Scan for the cell matching the given text and deliver its [X, Y] coordinate at center. 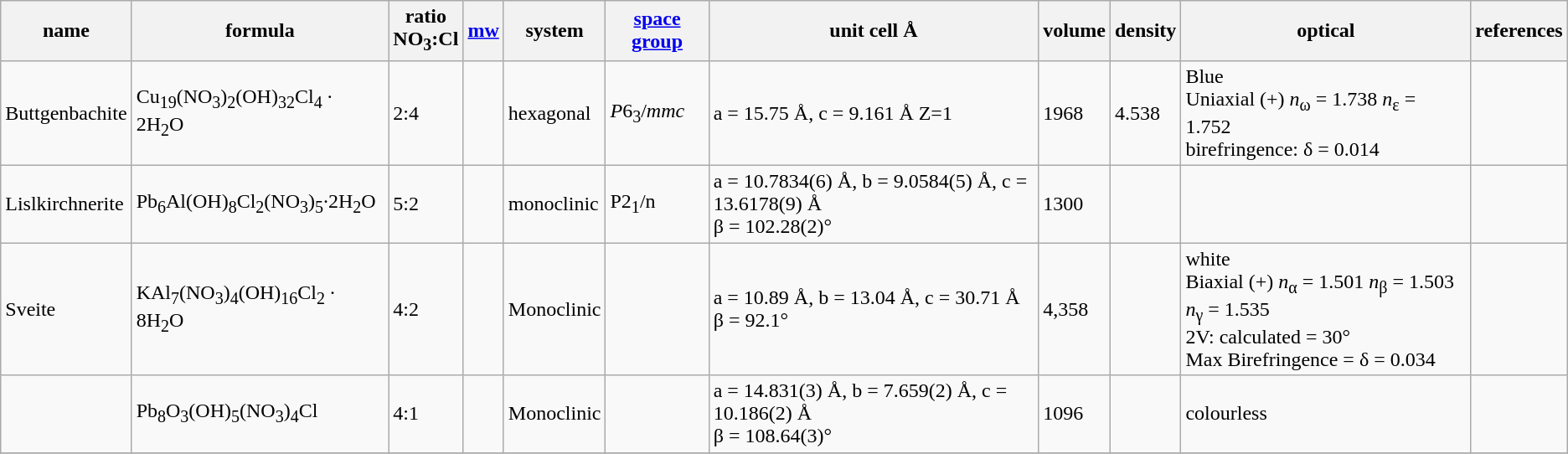
5:2 [426, 204]
ratioNO3:Cl [426, 30]
monoclinic [554, 204]
unit cell Å [874, 30]
system [554, 30]
Cu19(NO3)2(OH)32Cl4 · 2H2O [260, 112]
hexagonal [554, 112]
P21/n [657, 204]
Sveite [66, 310]
4,358 [1075, 310]
4:1 [426, 414]
a = 10.7834(6) Å, b = 9.0584(5) Å, c = 13.6178(9) Åβ = 102.28(2)° [874, 204]
mw [483, 30]
4.538 [1145, 112]
colourless [1326, 414]
formula [260, 30]
Pb6Al(OH)8Cl2(NO3)5·2H2O [260, 204]
optical [1326, 30]
name [66, 30]
4:2 [426, 310]
1096 [1075, 414]
volume [1075, 30]
2:4 [426, 112]
a = 14.831(3) Å, b = 7.659(2) Å, c = 10.186(2) Åβ = 108.64(3)° [874, 414]
P63/mmc [657, 112]
KAl7(NO3)4(OH)16Cl2 · 8H2O [260, 310]
BlueUniaxial (+) nω = 1.738 nε = 1.752birefringence: δ = 0.014 [1326, 112]
1968 [1075, 112]
Lislkirchnerite [66, 204]
a = 15.75 Å, c = 9.161 Å Z=1 [874, 112]
Pb8O3(OH)5(NO3)4Cl [260, 414]
density [1145, 30]
1300 [1075, 204]
a = 10.89 Å, b = 13.04 Å, c = 30.71 Åβ = 92.1° [874, 310]
references [1519, 30]
space group [657, 30]
whiteBiaxial (+) nα = 1.501 nβ = 1.503 nγ = 1.5352V: calculated = 30°Max Birefringence = δ = 0.034 [1326, 310]
Buttgenbachite [66, 112]
